Provide the (X, Y) coordinate of the cell's center where the given text is located.  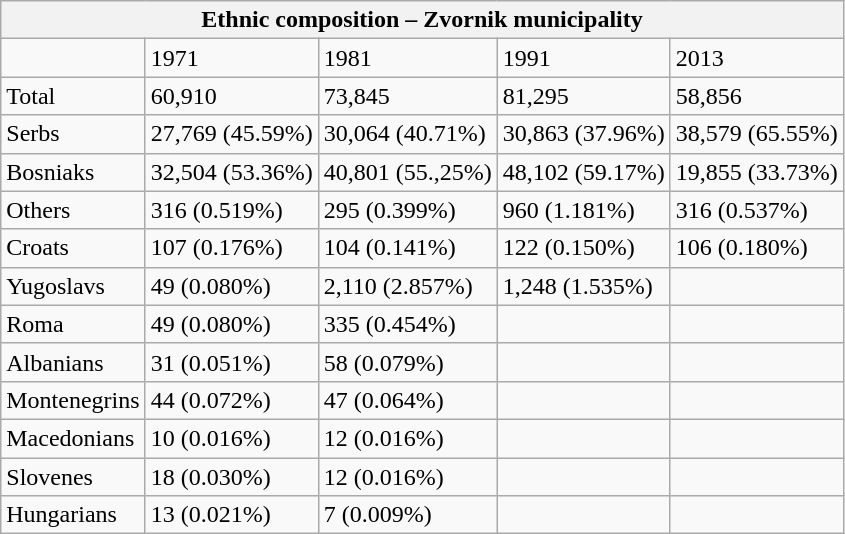
Croats (73, 248)
Albanians (73, 362)
106 (0.180%) (756, 248)
Total (73, 96)
335 (0.454%) (408, 324)
Roma (73, 324)
19,855 (33.73%) (756, 172)
316 (0.519%) (232, 210)
Ethnic composition – Zvornik municipality (422, 20)
Serbs (73, 134)
13 (0.021%) (232, 515)
44 (0.072%) (232, 400)
60,910 (232, 96)
1971 (232, 58)
316 (0.537%) (756, 210)
48,102 (59.17%) (584, 172)
30,064 (40.71%) (408, 134)
Bosniaks (73, 172)
107 (0.176%) (232, 248)
31 (0.051%) (232, 362)
47 (0.064%) (408, 400)
Montenegrins (73, 400)
Macedonians (73, 438)
1981 (408, 58)
2,110 (2.857%) (408, 286)
1991 (584, 58)
122 (0.150%) (584, 248)
32,504 (53.36%) (232, 172)
38,579 (65.55%) (756, 134)
27,769 (45.59%) (232, 134)
73,845 (408, 96)
30,863 (37.96%) (584, 134)
58 (0.079%) (408, 362)
Hungarians (73, 515)
1,248 (1.535%) (584, 286)
40,801 (55.,25%) (408, 172)
10 (0.016%) (232, 438)
81,295 (584, 96)
18 (0.030%) (232, 477)
Yugoslavs (73, 286)
960 (1.181%) (584, 210)
Slovenes (73, 477)
295 (0.399%) (408, 210)
104 (0.141%) (408, 248)
Others (73, 210)
7 (0.009%) (408, 515)
58,856 (756, 96)
2013 (756, 58)
